Extract the [x, y] coordinate from the center of the cell holding the provided text.  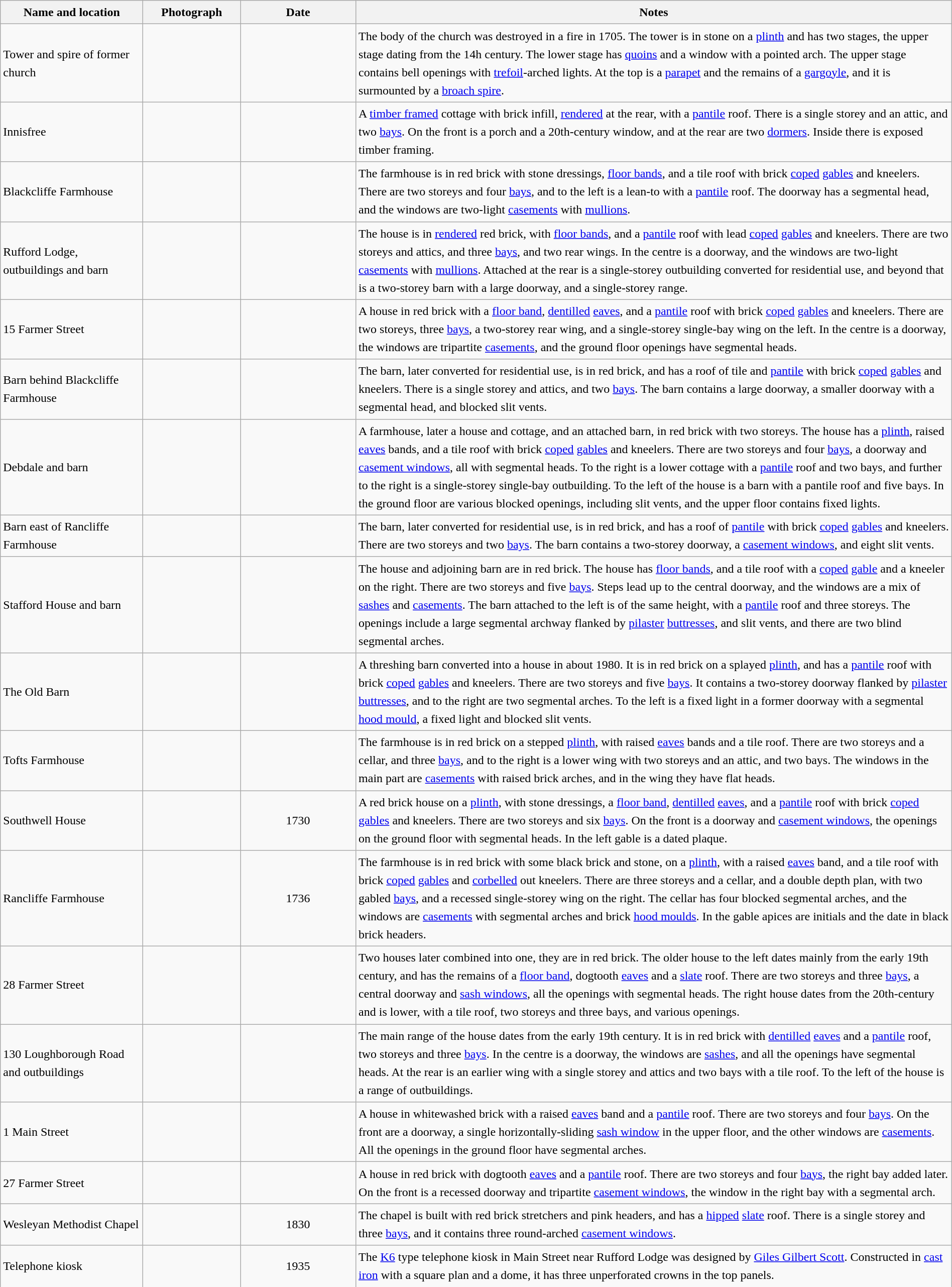
Name and location [72, 12]
Photograph [192, 12]
Rufford Lodge, outbuildings and barn [72, 260]
1730 [298, 821]
Blackcliffe Farmhouse [72, 192]
1 Main Street [72, 1132]
Innisfree [72, 132]
Tofts Farmhouse [72, 761]
1830 [298, 1225]
Rancliffe Farmhouse [72, 898]
Southwell House [72, 821]
Barn east of Rancliffe Farmhouse [72, 535]
Telephone kiosk [72, 1266]
27 Farmer Street [72, 1183]
Tower and spire of former church [72, 63]
15 Farmer Street [72, 330]
Wesleyan Methodist Chapel [72, 1225]
Debdale and barn [72, 467]
Notes [654, 12]
28 Farmer Street [72, 986]
1736 [298, 898]
1935 [298, 1266]
Stafford House and barn [72, 605]
Barn behind Blackcliffe Farmhouse [72, 389]
The Old Barn [72, 691]
130 Loughborough Road and outbuildings [72, 1063]
Date [298, 12]
